Determine the [X, Y] coordinate at the center of the cell enclosing the given text.  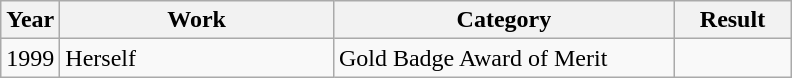
Category [504, 20]
1999 [30, 58]
Result [732, 20]
Herself [197, 58]
Year [30, 20]
Gold Badge Award of Merit [504, 58]
Work [197, 20]
